Determine the [X, Y] coordinate at the center of the cell enclosing the given text.  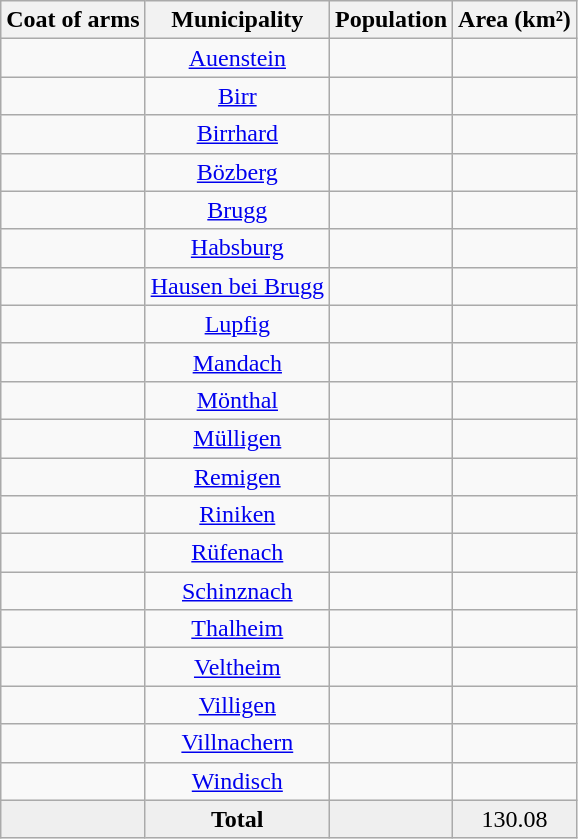
Villnachern [237, 743]
Brugg [237, 210]
Birr [237, 96]
Population [390, 20]
Bözberg [237, 172]
Remigen [237, 477]
Habsburg [237, 248]
Thalheim [237, 629]
Villigen [237, 705]
Schinznach [237, 591]
Rüfenach [237, 553]
Area (km²) [515, 20]
Hausen bei Brugg [237, 286]
Municipality [237, 20]
Lupfig [237, 324]
130.08 [515, 819]
Veltheim [237, 667]
Total [237, 819]
Mönthal [237, 400]
Birrhard [237, 134]
Coat of arms [73, 20]
Auenstein [237, 58]
Mülligen [237, 438]
Mandach [237, 362]
Riniken [237, 515]
Windisch [237, 781]
